Search for the cell housing the specified text and yield its [x, y] center coordinate. 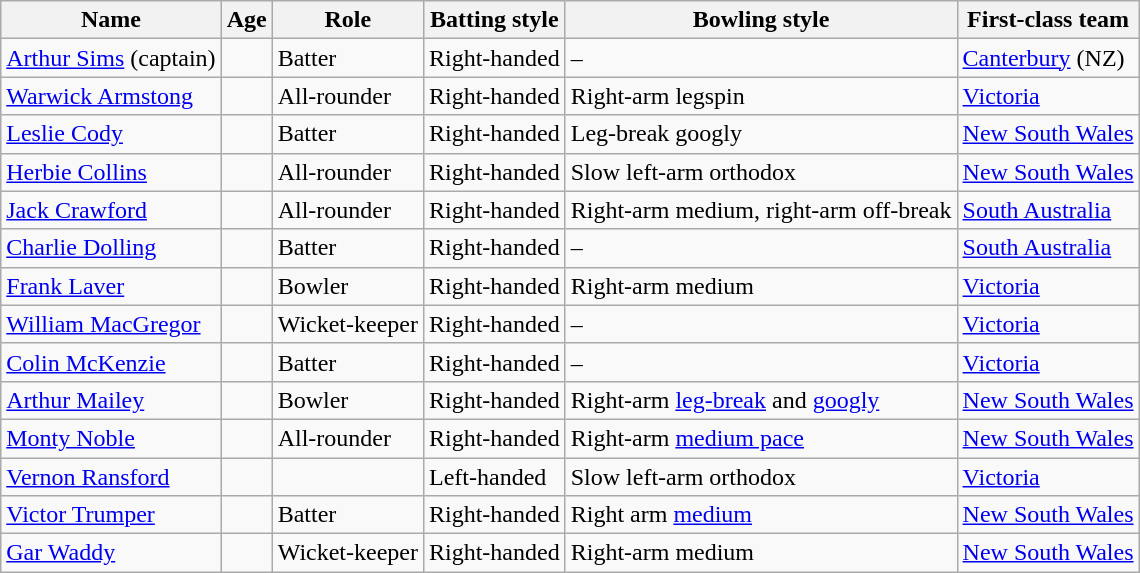
Colin McKenzie [111, 362]
Arthur Mailey [111, 400]
Arthur Sims (captain) [111, 58]
Bowling style [761, 20]
Charlie Dolling [111, 248]
Right-arm leg-break and googly [761, 400]
Monty Noble [111, 438]
Right arm medium [761, 515]
William MacGregor [111, 324]
Right-arm medium pace [761, 438]
Vernon Ransford [111, 477]
Batting style [494, 20]
First-class team [1048, 20]
Right-arm legspin [761, 96]
Gar Waddy [111, 553]
Name [111, 20]
Role [348, 20]
Jack Crawford [111, 210]
Left-handed [494, 477]
Canterbury (NZ) [1048, 58]
Age [246, 20]
Frank Laver [111, 286]
Victor Trumper [111, 515]
Warwick Armstong [111, 96]
Leg-break googly [761, 134]
Right-arm medium, right-arm off-break [761, 210]
Herbie Collins [111, 172]
Leslie Cody [111, 134]
